Detect which cell encompasses the target text, then output its (X, Y) center coordinate. 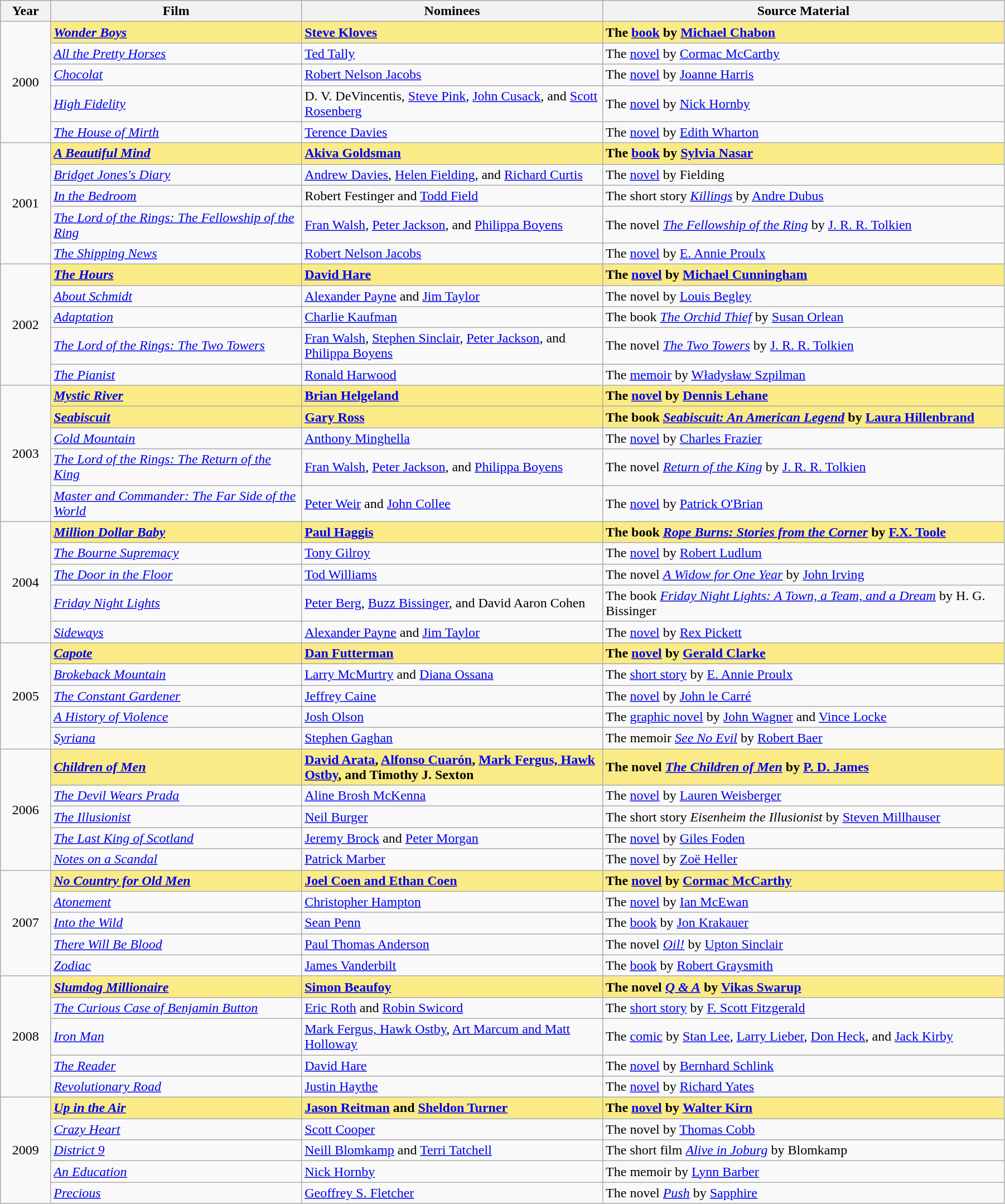
Josh Olson (452, 717)
Year (26, 11)
Slumdog Millionaire (176, 987)
The Reader (176, 1066)
The Curious Case of Benjamin Button (176, 1008)
The book The Orchid Thief by Susan Orlean (804, 317)
Cold Mountain (176, 438)
Eric Roth and Robin Swicord (452, 1008)
Steve Kloves (452, 32)
Syriana (176, 738)
Neil Burger (452, 817)
Master and Commander: The Far Side of the World (176, 503)
There Will Be Blood (176, 944)
Patrick Marber (452, 859)
The novel by John le Carré (804, 695)
Geoffrey S. Fletcher (452, 1193)
2004 (26, 582)
Ronald Harwood (452, 375)
The book Rope Burns: Stories from the Corner by F.X. Toole (804, 532)
The short story by E. Annie Proulx (804, 674)
An Education (176, 1172)
2001 (26, 203)
2000 (26, 83)
The novel by Zoë Heller (804, 859)
Wonder Boys (176, 32)
The Lord of the Rings: The Return of the King (176, 467)
The novel Return of the King by J. R. R. Tolkien (804, 467)
Nominees (452, 11)
The book by Robert Graysmith (804, 965)
Ted Tally (452, 54)
The book by Jon Krakauer (804, 923)
The short film Alive in Joburg by Blomkamp (804, 1150)
The House of Mirth (176, 132)
Jeremy Brock and Peter Morgan (452, 838)
The Hours (176, 274)
The Devil Wears Prada (176, 796)
Up in the Air (176, 1108)
Peter Berg, Buzz Bissinger, and David Aaron Cohen (452, 603)
Peter Weir and John Collee (452, 503)
The novel Oil! by Upton Sinclair (804, 944)
Mark Fergus, Hawk Ostby, Art Marcum and Matt Holloway (452, 1036)
The novel by Richard Yates (804, 1087)
A Beautiful Mind (176, 153)
The novel by Michael Cunningham (804, 274)
Notes on a Scandal (176, 859)
Robert Festinger and Todd Field (452, 196)
The book Friday Night Lights: A Town, a Team, and a Dream by H. G. Bissinger (804, 603)
Sideways (176, 632)
The novel by Gerald Clarke (804, 653)
Revolutionary Road (176, 1087)
The memoir by Lynn Barber (804, 1172)
Fran Walsh, Stephen Sinclair, Peter Jackson, and Philippa Boyens (452, 346)
Bridget Jones's Diary (176, 175)
High Fidelity (176, 104)
Atonement (176, 902)
The Door in the Floor (176, 574)
2007 (26, 923)
The Bourne Supremacy (176, 553)
A History of Violence (176, 717)
About Schmidt (176, 296)
Friday Night Lights (176, 603)
The novel by Thomas Cobb (804, 1129)
Christopher Hampton (452, 902)
Larry McMurtry and Diana Ossana (452, 674)
The book by Sylvia Nasar (804, 153)
The novel by Joanne Harris (804, 75)
The novel by E. Annie Proulx (804, 253)
Charlie Kaufman (452, 317)
The Illusionist (176, 817)
The short story Eisenheim the Illusionist by Steven Millhauser (804, 817)
2002 (26, 325)
Jason Reitman and Sheldon Turner (452, 1108)
Sean Penn (452, 923)
The novel by Giles Foden (804, 838)
The novel by Charles Frazier (804, 438)
The novel by Robert Ludlum (804, 553)
The Shipping News (176, 253)
The novel by Lauren Weisberger (804, 796)
Dan Futterman (452, 653)
The Pianist (176, 375)
The Last King of Scotland (176, 838)
2009 (26, 1150)
Scott Cooper (452, 1129)
Terence Davies (452, 132)
2003 (26, 453)
Into the Wild (176, 923)
District 9 (176, 1150)
Gary Ross (452, 417)
The novel The Children of Men by P. D. James (804, 767)
Neill Blomkamp and Terri Tatchell (452, 1150)
In the Bedroom (176, 196)
Iron Man (176, 1036)
Mystic River (176, 396)
Film (176, 11)
Paul Thomas Anderson (452, 944)
Crazy Heart (176, 1129)
Anthony Minghella (452, 438)
Brokeback Mountain (176, 674)
Source Material (804, 11)
Jeffrey Caine (452, 695)
Zodiac (176, 965)
The novel by Louis Begley (804, 296)
Capote (176, 653)
The novel by Rex Pickett (804, 632)
Chocolat (176, 75)
Nick Hornby (452, 1172)
The Constant Gardener (176, 695)
Precious (176, 1193)
Justin Haythe (452, 1087)
The book Seabiscuit: An American Legend by Laura Hillenbrand (804, 417)
2006 (26, 810)
James Vanderbilt (452, 965)
Children of Men (176, 767)
The novel Push by Sapphire (804, 1193)
The novel The Two Towers by J. R. R. Tolkien (804, 346)
Seabiscuit (176, 417)
Joel Coen and Ethan Coen (452, 881)
Stephen Gaghan (452, 738)
D. V. DeVincentis, Steve Pink, John Cusack, and Scott Rosenberg (452, 104)
The novel by Walter Kirn (804, 1108)
2008 (26, 1036)
The Lord of the Rings: The Fellowship of the Ring (176, 224)
Tony Gilroy (452, 553)
The novel by Edith Wharton (804, 132)
Paul Haggis (452, 532)
Andrew Davies, Helen Fielding, and Richard Curtis (452, 175)
The novel by Nick Hornby (804, 104)
The novel by Ian McEwan (804, 902)
The short story by F. Scott Fitzgerald (804, 1008)
2005 (26, 695)
The novel A Widow for One Year by John Irving (804, 574)
All the Pretty Horses (176, 54)
No Country for Old Men (176, 881)
Brian Helgeland (452, 396)
The graphic novel by John Wagner and Vince Locke (804, 717)
David Arata, Alfonso Cuarón, Mark Fergus, Hawk Ostby, and Timothy J. Sexton (452, 767)
The novel Q & A by Vikas Swarup (804, 987)
The memoir See No Evil by Robert Baer (804, 738)
The novel by Bernhard Schlink (804, 1066)
Adaptation (176, 317)
The memoir by Władysław Szpilman (804, 375)
Tod Williams (452, 574)
The novel by Fielding (804, 175)
The book by Michael Chabon (804, 32)
Aline Brosh McKenna (452, 796)
The novel The Fellowship of the Ring by J. R. R. Tolkien (804, 224)
The short story Killings by Andre Dubus (804, 196)
The Lord of the Rings: The Two Towers (176, 346)
The novel by Patrick O'Brian (804, 503)
The novel by Dennis Lehane (804, 396)
Million Dollar Baby (176, 532)
The comic by Stan Lee, Larry Lieber, Don Heck, and Jack Kirby (804, 1036)
Simon Beaufoy (452, 987)
Akiva Goldsman (452, 153)
